Search for the cell housing the specified text and yield its (X, Y) center coordinate. 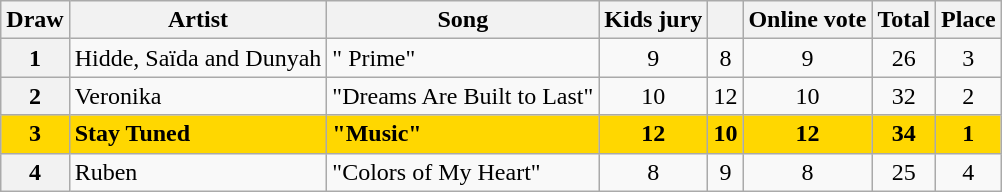
26 (904, 58)
Artist (198, 20)
"Colors of My Heart" (463, 172)
32 (904, 96)
Stay Tuned (198, 134)
" Prime" (463, 58)
Veronika (198, 96)
25 (904, 172)
Song (463, 20)
Draw (35, 20)
Total (904, 20)
Place (969, 20)
34 (904, 134)
Online vote (808, 20)
"Music" (463, 134)
Hidde, Saïda and Dunyah (198, 58)
"Dreams Are Built to Last" (463, 96)
Kids jury (654, 20)
Ruben (198, 172)
